Return (X, Y) of the center of cell containing provided text 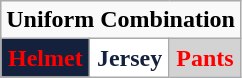
Helmet (46, 58)
Jersey (130, 58)
Uniform Combination (121, 20)
Pants (204, 58)
